Search for the cell housing the specified text and yield its (X, Y) center coordinate. 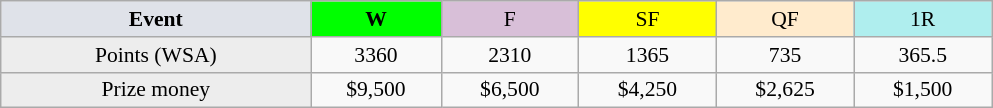
3360 (376, 55)
F (510, 19)
$2,625 (785, 90)
Points (WSA) (156, 55)
735 (785, 55)
$6,500 (510, 90)
Event (156, 19)
2310 (510, 55)
$1,500 (923, 90)
SF (648, 19)
W (376, 19)
365.5 (923, 55)
1365 (648, 55)
Prize money (156, 90)
1R (923, 19)
$9,500 (376, 90)
$4,250 (648, 90)
QF (785, 19)
